For the text-containing cell, return its midpoint in (X, Y) coordinate format. 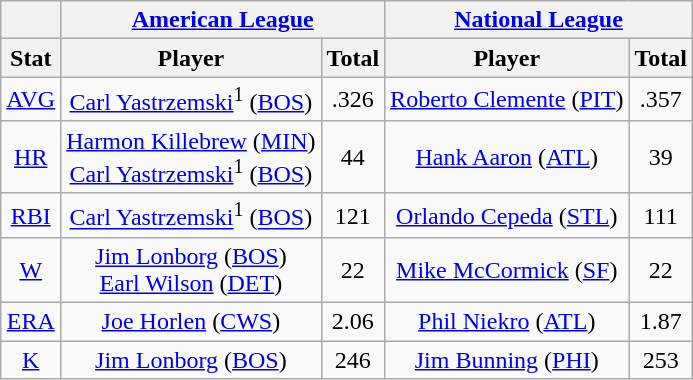
National League (539, 20)
246 (353, 360)
2.06 (353, 322)
44 (353, 157)
111 (661, 216)
Orlando Cepeda (STL) (507, 216)
American League (223, 20)
HR (31, 157)
Hank Aaron (ATL) (507, 157)
ERA (31, 322)
W (31, 270)
Roberto Clemente (PIT) (507, 100)
AVG (31, 100)
.357 (661, 100)
1.87 (661, 322)
RBI (31, 216)
121 (353, 216)
Joe Horlen (CWS) (191, 322)
Phil Niekro (ATL) (507, 322)
253 (661, 360)
Jim Bunning (PHI) (507, 360)
39 (661, 157)
Stat (31, 58)
Jim Lonborg (BOS) (191, 360)
Jim Lonborg (BOS)Earl Wilson (DET) (191, 270)
.326 (353, 100)
Mike McCormick (SF) (507, 270)
Harmon Killebrew (MIN)Carl Yastrzemski1 (BOS) (191, 157)
K (31, 360)
